Return the [X, Y] coordinate for the center point of the cell that contains the specified text.  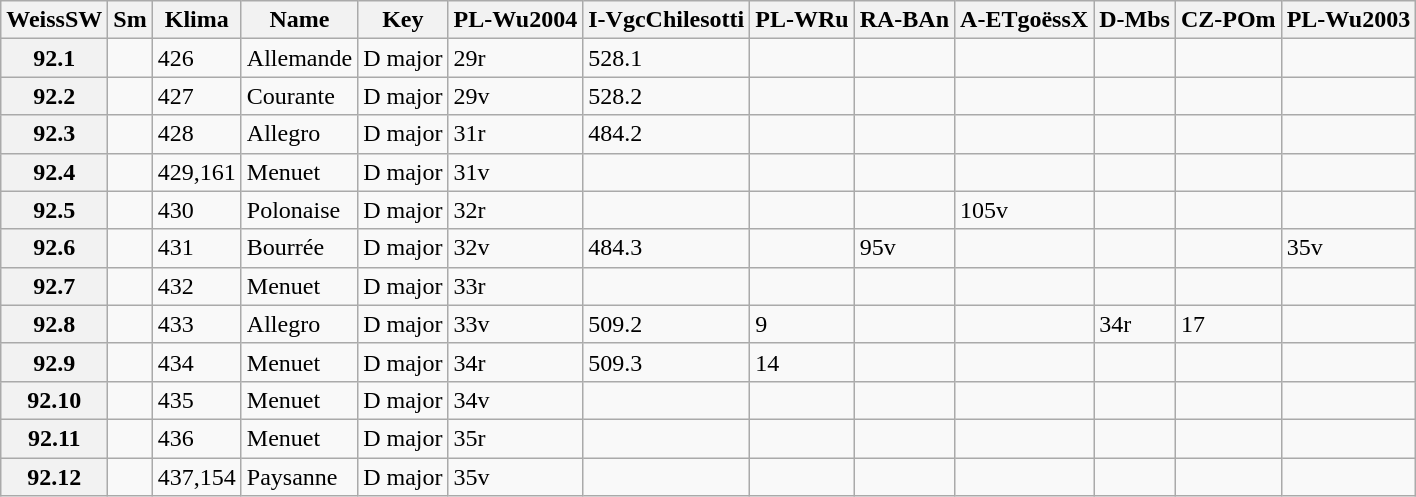
92.7 [54, 286]
31v [516, 172]
CZ-POm [1228, 20]
92.3 [54, 134]
436 [196, 438]
105v [1024, 210]
92.2 [54, 96]
509.3 [666, 362]
Allemande [299, 58]
435 [196, 400]
92.6 [54, 248]
427 [196, 96]
D-Mbs [1135, 20]
31r [516, 134]
509.2 [666, 324]
I-VgcChilesotti [666, 20]
29r [516, 58]
95v [904, 248]
RA-BAn [904, 20]
33v [516, 324]
430 [196, 210]
29v [516, 96]
WeissSW [54, 20]
92.1 [54, 58]
PL-Wu2003 [1348, 20]
A-ETgoëssX [1024, 20]
92.10 [54, 400]
437,154 [196, 477]
431 [196, 248]
484.2 [666, 134]
9 [802, 324]
528.1 [666, 58]
434 [196, 362]
Name [299, 20]
33r [516, 286]
Key [403, 20]
432 [196, 286]
484.3 [666, 248]
Klima [196, 20]
34v [516, 400]
429,161 [196, 172]
426 [196, 58]
428 [196, 134]
14 [802, 362]
Paysanne [299, 477]
Sm [130, 20]
92.9 [54, 362]
433 [196, 324]
Polonaise [299, 210]
35r [516, 438]
92.4 [54, 172]
32r [516, 210]
92.5 [54, 210]
17 [1228, 324]
32v [516, 248]
Courante [299, 96]
92.12 [54, 477]
92.8 [54, 324]
PL-Wu2004 [516, 20]
92.11 [54, 438]
PL-WRu [802, 20]
Bourrée [299, 248]
528.2 [666, 96]
